Output the [x, y] coordinate of the center of the cell containing the given text.  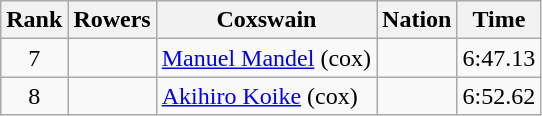
6:47.13 [499, 58]
Rank [34, 20]
Coxswain [266, 20]
Rowers [112, 20]
Manuel Mandel (cox) [266, 58]
Time [499, 20]
6:52.62 [499, 96]
Nation [417, 20]
7 [34, 58]
Akihiro Koike (cox) [266, 96]
8 [34, 96]
